Identify which cell holds the provided text, then report its (x, y) central coordinate. 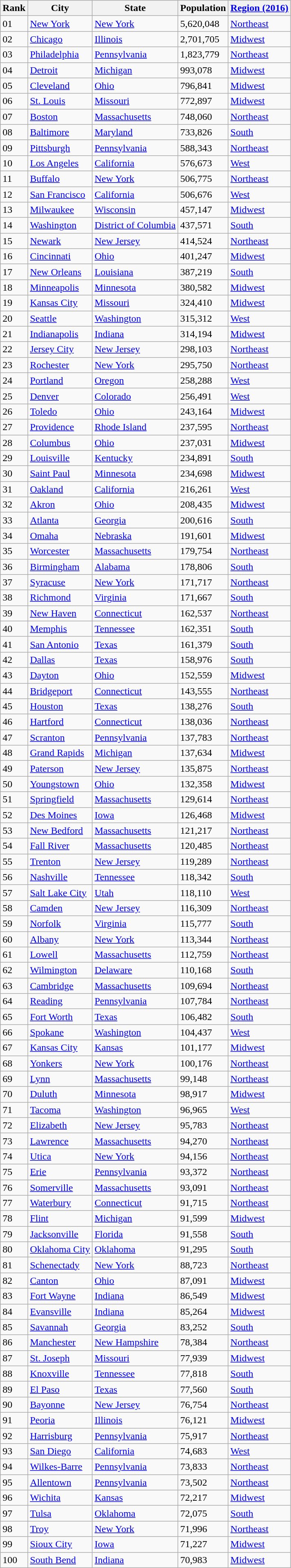
48 (14, 753)
65 (14, 1017)
14 (14, 225)
Spokane (60, 1032)
171,717 (203, 582)
Tacoma (60, 1110)
91,558 (203, 1234)
Providence (60, 427)
Evansville (60, 1312)
Hartford (60, 722)
237,031 (203, 442)
23 (14, 365)
86 (14, 1343)
77,560 (203, 1389)
Rhode Island (135, 427)
Richmond (60, 598)
74 (14, 1156)
66 (14, 1032)
83,252 (203, 1327)
91,715 (203, 1203)
38 (14, 598)
Colorado (135, 396)
75 (14, 1172)
119,289 (203, 861)
Utica (60, 1156)
993,078 (203, 70)
20 (14, 318)
Los Angeles (60, 163)
40 (14, 629)
New Hampshire (135, 1343)
Wichita (60, 1498)
51 (14, 799)
Lowell (60, 955)
Troy (60, 1529)
Springfield (60, 799)
46 (14, 722)
258,288 (203, 380)
135,875 (203, 769)
91,599 (203, 1219)
Alabama (135, 567)
74,683 (203, 1451)
120,485 (203, 846)
2,701,705 (203, 39)
Cincinnati (60, 256)
Rochester (60, 365)
58 (14, 908)
Reading (60, 1001)
588,343 (203, 148)
Philadelphia (60, 55)
457,147 (203, 210)
73 (14, 1141)
Population (203, 8)
Waterbury (60, 1203)
67 (14, 1048)
09 (14, 148)
315,312 (203, 318)
25 (14, 396)
Milwaukee (60, 210)
Peoria (60, 1420)
Pittsburgh (60, 148)
Louisville (60, 458)
109,694 (203, 986)
08 (14, 132)
Duluth (60, 1094)
93,372 (203, 1172)
78 (14, 1219)
295,750 (203, 365)
Cleveland (60, 86)
81 (14, 1265)
Portland (60, 380)
07 (14, 117)
06 (14, 101)
35 (14, 551)
Delaware (135, 970)
Des Moines (60, 815)
Albany (60, 939)
78,384 (203, 1343)
437,571 (203, 225)
90 (14, 1405)
03 (14, 55)
506,676 (203, 194)
Sioux City (60, 1544)
100 (14, 1560)
91 (14, 1420)
98 (14, 1529)
41 (14, 644)
234,891 (203, 458)
137,634 (203, 753)
Detroit (60, 70)
126,468 (203, 815)
Chicago (60, 39)
92 (14, 1435)
94 (14, 1467)
82 (14, 1281)
17 (14, 272)
Norfolk (60, 923)
El Paso (60, 1389)
93,091 (203, 1188)
138,036 (203, 722)
179,754 (203, 551)
70,983 (203, 1560)
Lynn (60, 1079)
Kentucky (135, 458)
85 (14, 1327)
South Bend (60, 1560)
83 (14, 1296)
Boston (60, 117)
34 (14, 536)
Schenectady (60, 1265)
Denver (60, 396)
New Orleans (60, 272)
Buffalo (60, 179)
68 (14, 1063)
Fort Wayne (60, 1296)
506,775 (203, 179)
387,219 (203, 272)
Canton (60, 1281)
21 (14, 334)
110,168 (203, 970)
99 (14, 1544)
Fall River (60, 846)
43 (14, 675)
72 (14, 1125)
72,217 (203, 1498)
87 (14, 1358)
138,276 (203, 707)
49 (14, 769)
New Bedford (60, 830)
Columbus (60, 442)
88,723 (203, 1265)
77,818 (203, 1374)
87,091 (203, 1281)
New Haven (60, 613)
106,482 (203, 1017)
56 (14, 877)
31 (14, 489)
576,673 (203, 163)
26 (14, 411)
178,806 (203, 567)
113,344 (203, 939)
71 (14, 1110)
237,595 (203, 427)
Dayton (60, 675)
61 (14, 955)
77,939 (203, 1358)
77 (14, 1203)
Louisiana (135, 272)
Akron (60, 505)
50 (14, 784)
Allentown (60, 1482)
18 (14, 287)
Scranton (60, 738)
115,777 (203, 923)
72,075 (203, 1513)
733,826 (203, 132)
Rank (14, 8)
60 (14, 939)
200,616 (203, 520)
314,194 (203, 334)
44 (14, 691)
Utah (135, 892)
100,176 (203, 1063)
St. Joseph (60, 1358)
Oklahoma City (60, 1250)
Wilmington (60, 970)
27 (14, 427)
District of Columbia (135, 225)
76 (14, 1188)
53 (14, 830)
32 (14, 505)
243,164 (203, 411)
Nebraska (135, 536)
52 (14, 815)
73,502 (203, 1482)
69 (14, 1079)
28 (14, 442)
59 (14, 923)
71,996 (203, 1529)
1,823,779 (203, 55)
Manchester (60, 1343)
132,358 (203, 784)
84 (14, 1312)
29 (14, 458)
Seattle (60, 318)
St. Louis (60, 101)
54 (14, 846)
15 (14, 241)
234,698 (203, 474)
137,783 (203, 738)
01 (14, 24)
Omaha (60, 536)
96 (14, 1498)
5,620,048 (203, 24)
33 (14, 520)
98,917 (203, 1094)
73,833 (203, 1467)
62 (14, 970)
Toledo (60, 411)
161,379 (203, 644)
80 (14, 1250)
64 (14, 1001)
Saint Paul (60, 474)
55 (14, 861)
95,783 (203, 1125)
143,555 (203, 691)
Minneapolis (60, 287)
99,148 (203, 1079)
772,897 (203, 101)
414,524 (203, 241)
Tulsa (60, 1513)
Grand Rapids (60, 753)
36 (14, 567)
94,156 (203, 1156)
13 (14, 210)
101,177 (203, 1048)
19 (14, 303)
118,110 (203, 892)
45 (14, 707)
380,582 (203, 287)
City (60, 8)
91,295 (203, 1250)
39 (14, 613)
Bridgeport (60, 691)
Memphis (60, 629)
256,491 (203, 396)
Trenton (60, 861)
Oregon (135, 380)
Houston (60, 707)
Paterson (60, 769)
Syracuse (60, 582)
95 (14, 1482)
30 (14, 474)
Knoxville (60, 1374)
05 (14, 86)
85,264 (203, 1312)
93 (14, 1451)
Youngstown (60, 784)
Wisconsin (135, 210)
Worcester (60, 551)
10 (14, 163)
89 (14, 1389)
Newark (60, 241)
04 (14, 70)
Lawrence (60, 1141)
94,270 (203, 1141)
748,060 (203, 117)
112,759 (203, 955)
02 (14, 39)
Bayonne (60, 1405)
107,784 (203, 1001)
116,309 (203, 908)
Flint (60, 1219)
121,217 (203, 830)
Cambridge (60, 986)
71,227 (203, 1544)
Nashville (60, 877)
75,917 (203, 1435)
11 (14, 179)
96,965 (203, 1110)
24 (14, 380)
San Francisco (60, 194)
158,976 (203, 660)
208,435 (203, 505)
Jacksonville (60, 1234)
97 (14, 1513)
Baltimore (60, 132)
San Antonio (60, 644)
57 (14, 892)
Oakland (60, 489)
Florida (135, 1234)
Savannah (60, 1327)
Birmingham (60, 567)
Indianapolis (60, 334)
79 (14, 1234)
Camden (60, 908)
76,754 (203, 1405)
191,601 (203, 536)
401,247 (203, 256)
Atlanta (60, 520)
42 (14, 660)
Somerville (60, 1188)
Maryland (135, 132)
88 (14, 1374)
324,410 (203, 303)
37 (14, 582)
171,667 (203, 598)
Yonkers (60, 1063)
86,549 (203, 1296)
76,121 (203, 1420)
12 (14, 194)
216,261 (203, 489)
Salt Lake City (60, 892)
Region (2016) (260, 8)
796,841 (203, 86)
Jersey City (60, 349)
Dallas (60, 660)
70 (14, 1094)
State (135, 8)
Erie (60, 1172)
118,342 (203, 877)
Elizabeth (60, 1125)
16 (14, 256)
298,103 (203, 349)
152,559 (203, 675)
22 (14, 349)
Harrisburg (60, 1435)
47 (14, 738)
63 (14, 986)
Wilkes-Barre (60, 1467)
162,537 (203, 613)
San Diego (60, 1451)
129,614 (203, 799)
104,437 (203, 1032)
Fort Worth (60, 1017)
162,351 (203, 629)
